Detect which cell encompasses the target text, then output its [x, y] center coordinate. 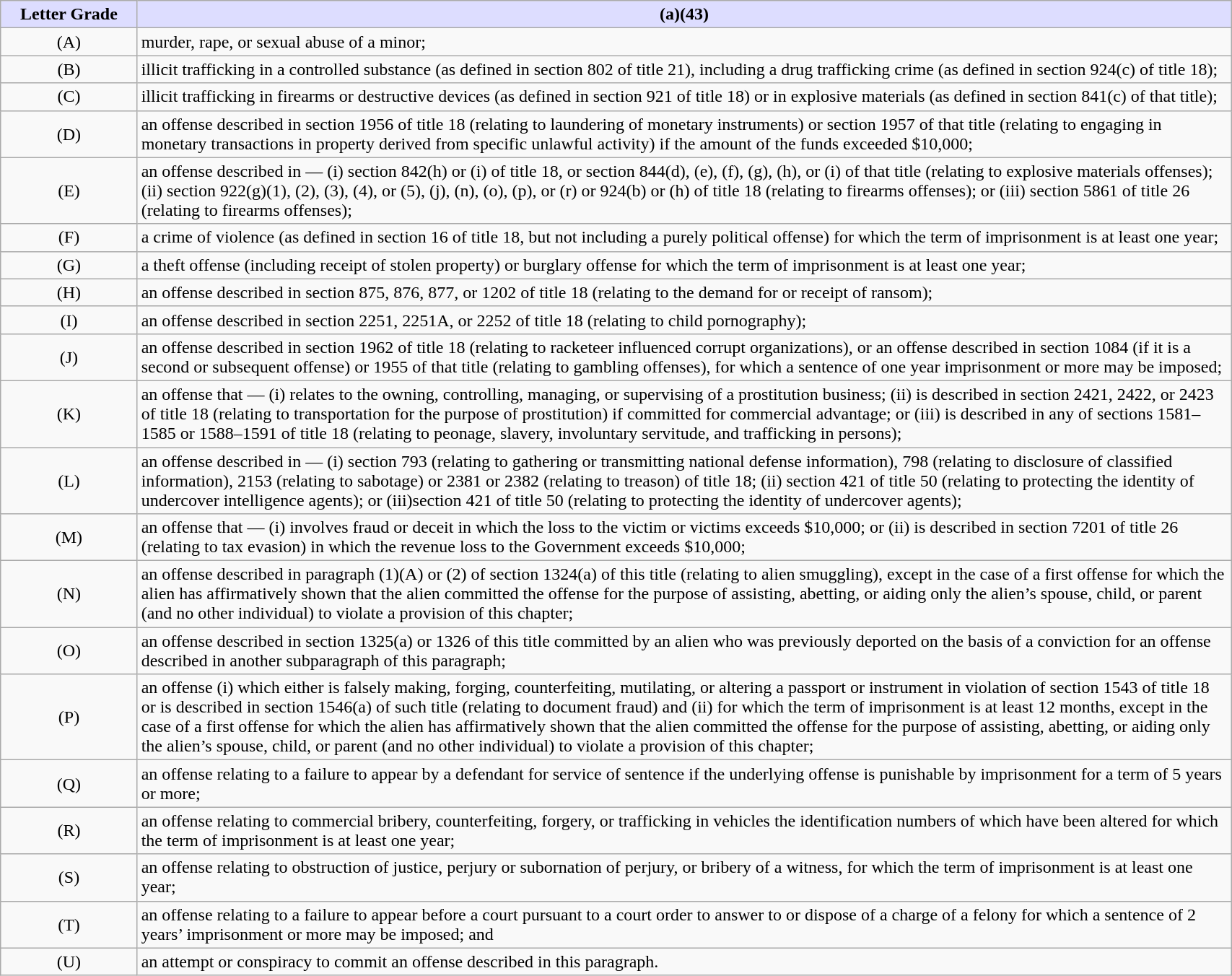
(F) [69, 238]
Letter Grade [69, 14]
(J) [69, 357]
(Q) [69, 784]
(E) [69, 191]
(B) [69, 69]
(D) [69, 134]
(C) [69, 97]
an attempt or conspiracy to commit an offense described in this paragraph. [684, 962]
(N) [69, 594]
(O) [69, 651]
an offense described in section 2251, 2251A, or 2252 of title 18 (relating to child pornography); [684, 320]
(a)(43) [684, 14]
(G) [69, 265]
(L) [69, 481]
an offense described in section 875, 876, 877, or 1202 of title 18 (relating to the demand for or receipt of ransom); [684, 292]
(A) [69, 42]
(T) [69, 924]
murder, rape, or sexual abuse of a minor; [684, 42]
a theft offense (including receipt of stolen property) or burglary offense for which the term of imprisonment is at least one year; [684, 265]
(S) [69, 878]
(U) [69, 962]
(H) [69, 292]
(M) [69, 537]
(I) [69, 320]
(K) [69, 414]
(P) [69, 718]
(R) [69, 830]
